Return [X, Y] of the center of cell containing provided text 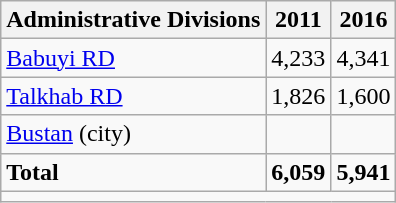
Total [134, 172]
5,941 [364, 172]
1,826 [298, 96]
Babuyi RD [134, 58]
2016 [364, 20]
Bustan (city) [134, 134]
Administrative Divisions [134, 20]
4,233 [298, 58]
1,600 [364, 96]
4,341 [364, 58]
2011 [298, 20]
6,059 [298, 172]
Talkhab RD [134, 96]
